Determine the (X, Y) coordinate at the center of the cell enclosing the given text.  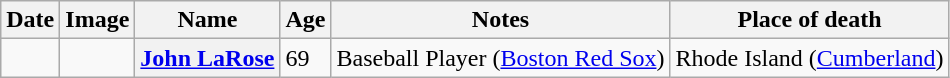
John LaRose (208, 58)
Baseball Player (Boston Red Sox) (500, 58)
Date (30, 20)
Rhode Island (Cumberland) (810, 58)
Notes (500, 20)
Place of death (810, 20)
Image (98, 20)
Age (306, 20)
Name (208, 20)
69 (306, 58)
